Locate the cell with the specified text and output its [x, y] center coordinate. 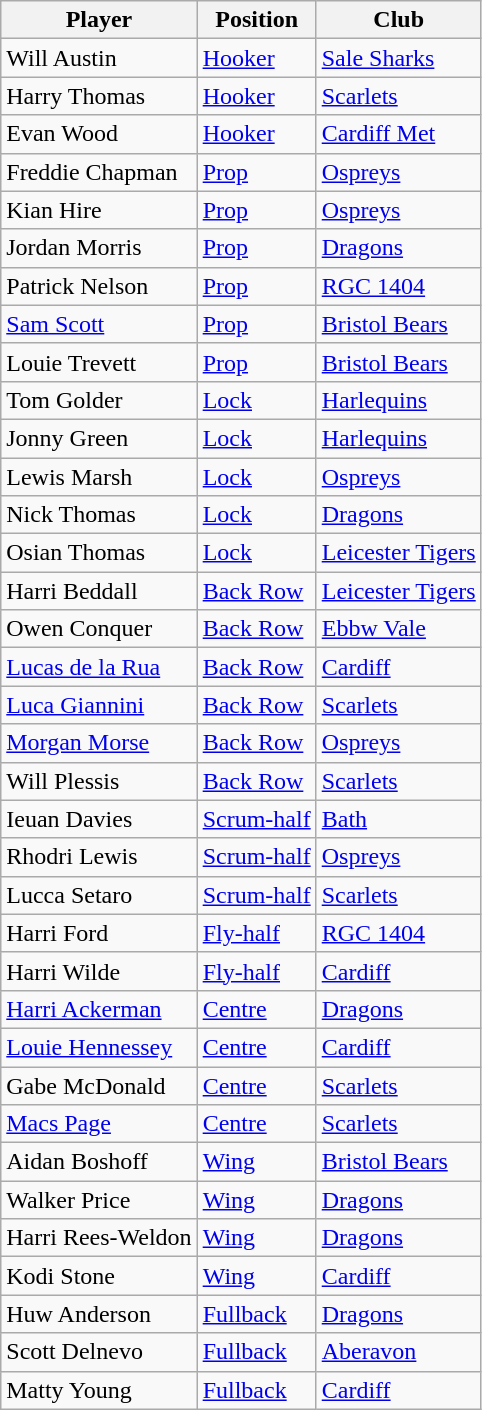
Kian Hire [99, 210]
Harry Thomas [99, 96]
Harri Rees-Weldon [99, 1238]
Luca Giannini [99, 705]
Macs Page [99, 1124]
Freddie Chapman [99, 172]
Player [99, 20]
Kodi Stone [99, 1276]
Harri Beddall [99, 591]
Will Austin [99, 58]
Aidan Boshoff [99, 1162]
Gabe McDonald [99, 1085]
Nick Thomas [99, 515]
Position [256, 20]
Walker Price [99, 1200]
Cardiff Met [398, 134]
Sam Scott [99, 324]
Ebbw Vale [398, 629]
Sale Sharks [398, 58]
Huw Anderson [99, 1314]
Jonny Green [99, 438]
Louie Hennessey [99, 1047]
Harri Ackerman [99, 1009]
Lucas de la Rua [99, 667]
Morgan Morse [99, 743]
Jordan Morris [99, 248]
Harri Ford [99, 933]
Ieuan Davies [99, 819]
Osian Thomas [99, 553]
Lucca Setaro [99, 895]
Harri Wilde [99, 971]
Lewis Marsh [99, 477]
Bath [398, 819]
Aberavon [398, 1352]
Owen Conquer [99, 629]
Tom Golder [99, 400]
Matty Young [99, 1390]
Rhodri Lewis [99, 857]
Will Plessis [99, 781]
Patrick Nelson [99, 286]
Scott Delnevo [99, 1352]
Evan Wood [99, 134]
Louie Trevett [99, 362]
Club [398, 20]
